Pinpoint the cell where the given text exists, returning its (x, y) midpoint coordinate. 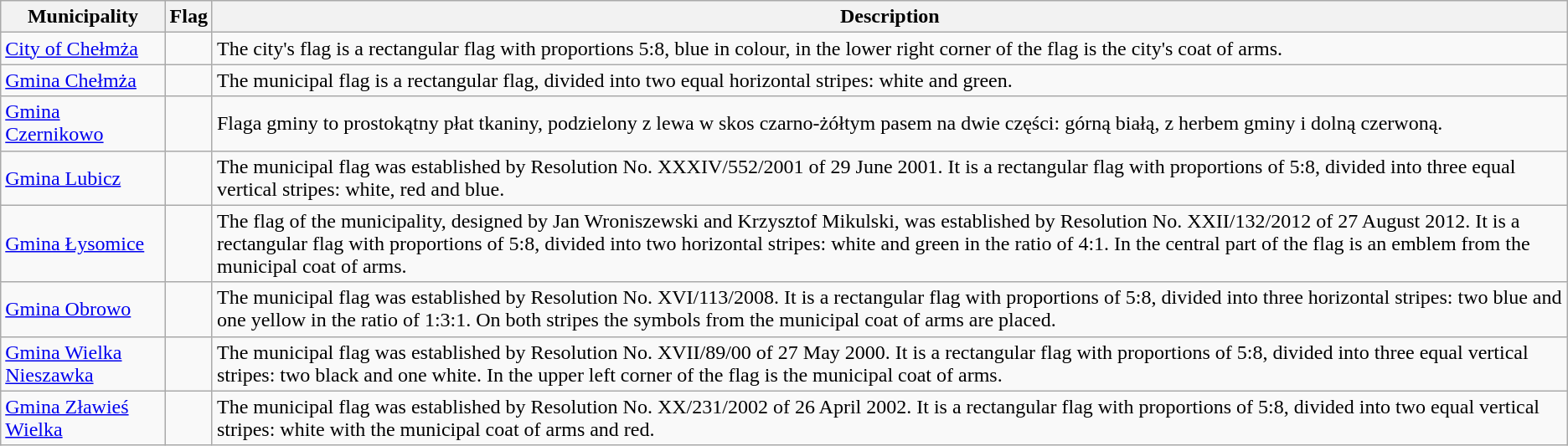
Gmina Chełmża (83, 80)
Flaga gminy to prostokątny płat tkaniny, podzielony z lewa w skos czarno-żółtym pasem na dwie części: górną białą, z herbem gminy i dolną czerwoną. (890, 124)
Municipality (83, 17)
The city's flag is a rectangular flag with proportions 5:8, blue in colour, in the lower right corner of the flag is the city's coat of arms. (890, 49)
Flag (188, 17)
Gmina Wielka Nieszawka (83, 363)
Gmina Obrowo (83, 310)
Gmina Łysomice (83, 244)
The municipal flag is a rectangular flag, divided into two equal horizontal stripes: white and green. (890, 80)
City of Chełmża (83, 49)
Description (890, 17)
Gmina Czernikowo (83, 124)
Gmina Lubicz (83, 177)
Gmina Zławieś Wielka (83, 418)
